Return (X, Y) of the center of cell containing provided text 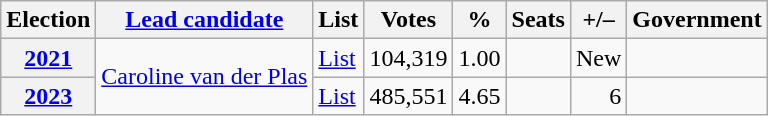
4.65 (480, 96)
Caroline van der Plas (204, 77)
Election (48, 20)
104,319 (408, 58)
+/– (598, 20)
1.00 (480, 58)
% (480, 20)
2023 (48, 96)
6 (598, 96)
485,551 (408, 96)
Lead candidate (204, 20)
Government (697, 20)
New (598, 58)
Votes (408, 20)
2021 (48, 58)
Seats (538, 20)
